Extract the [x, y] coordinate from the center of the cell holding the provided text.  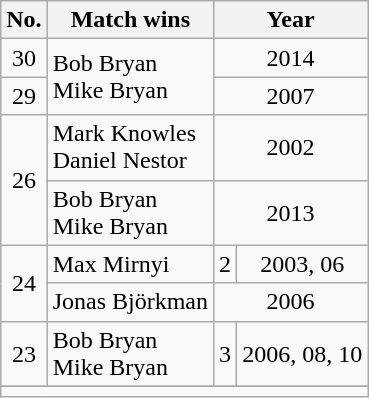
No. [24, 20]
24 [24, 283]
Mark Knowles Daniel Nestor [130, 148]
26 [24, 180]
2003, 06 [302, 264]
Match wins [130, 20]
29 [24, 96]
3 [226, 354]
Jonas Björkman [130, 302]
30 [24, 58]
2 [226, 264]
2006 [291, 302]
2014 [291, 58]
Year [291, 20]
Max Mirnyi [130, 264]
2002 [291, 148]
2007 [291, 96]
2006, 08, 10 [302, 354]
2013 [291, 212]
23 [24, 354]
